Search for the cell housing the specified text and yield its [x, y] center coordinate. 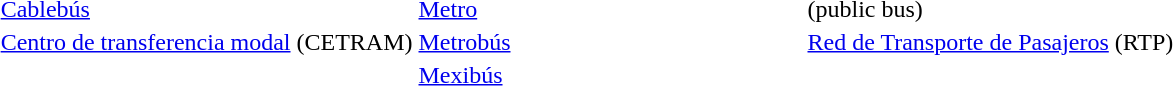
Metrobús [610, 42]
